Provide the (x, y) coordinate of the cell's center where the given text is located.  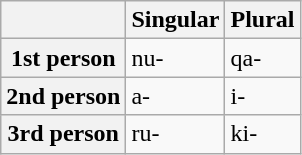
ki- (262, 134)
nu- (176, 58)
ru- (176, 134)
qa- (262, 58)
Plural (262, 20)
2nd person (64, 96)
3rd person (64, 134)
a- (176, 96)
i- (262, 96)
Singular (176, 20)
1st person (64, 58)
